Search for the cell housing the specified text and yield its [x, y] center coordinate. 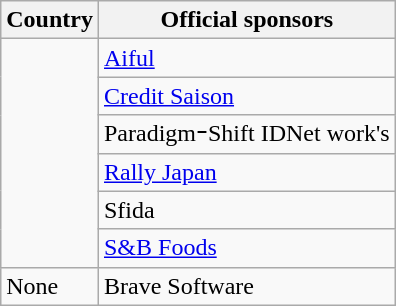
ParadigmｰShift IDNet work's [246, 134]
None [50, 286]
Credit Saison [246, 96]
Aiful [246, 58]
Rally Japan [246, 172]
Sfida [246, 210]
Country [50, 20]
Official sponsors [246, 20]
S&B Foods [246, 248]
Brave Software [246, 286]
